Locate the cell with the specified text and output its [x, y] center coordinate. 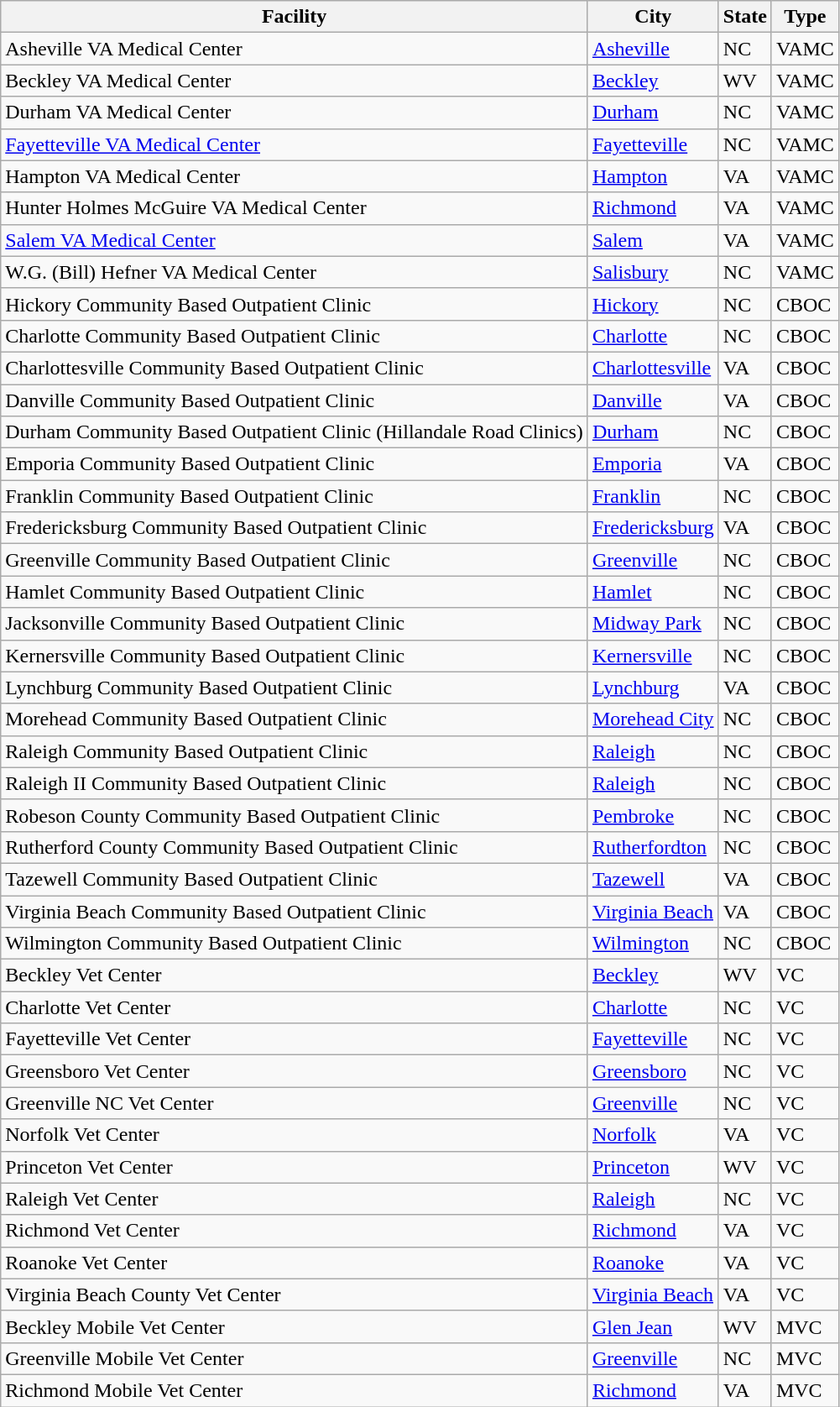
Greenville Community Based Outpatient Clinic [295, 560]
Tazewell Community Based Outpatient Clinic [295, 879]
Rutherfordton [653, 847]
Hampton VA Medical Center [295, 176]
Charlottesville [653, 368]
Danville Community Based Outpatient Clinic [295, 400]
Salem [653, 240]
Fredericksburg Community Based Outpatient Clinic [295, 528]
Beckley Mobile Vet Center [295, 1326]
Princeton [653, 1167]
Raleigh Community Based Outpatient Clinic [295, 751]
Fayetteville Vet Center [295, 1039]
Danville [653, 400]
Type [805, 17]
Beckley VA Medical Center [295, 81]
Beckley Vet Center [295, 975]
Hickory Community Based Outpatient Clinic [295, 304]
Greensboro Vet Center [295, 1071]
Durham Community Based Outpatient Clinic (Hillandale Road Clinics) [295, 432]
Charlotte Vet Center [295, 1007]
Emporia Community Based Outpatient Clinic [295, 464]
Jacksonville Community Based Outpatient Clinic [295, 624]
Raleigh Vet Center [295, 1199]
City [653, 17]
Wilmington Community Based Outpatient Clinic [295, 944]
Durham VA Medical Center [295, 112]
Rutherford County Community Based Outpatient Clinic [295, 847]
Morehead City [653, 719]
Midway Park [653, 624]
Salem VA Medical Center [295, 240]
W.G. (Bill) Hefner VA Medical Center [295, 272]
Facility [295, 17]
Asheville VA Medical Center [295, 49]
Greenville Mobile Vet Center [295, 1358]
Kernersville [653, 656]
Virginia Beach Community Based Outpatient Clinic [295, 911]
Richmond Vet Center [295, 1231]
Hampton [653, 176]
Greenville NC Vet Center [295, 1103]
Emporia [653, 464]
Virginia Beach County Vet Center [295, 1295]
Fredericksburg [653, 528]
Richmond Mobile Vet Center [295, 1390]
Kernersville Community Based Outpatient Clinic [295, 656]
Asheville [653, 49]
Raleigh II Community Based Outpatient Clinic [295, 783]
Fayetteville VA Medical Center [295, 144]
State [745, 17]
Hamlet Community Based Outpatient Clinic [295, 592]
Pembroke [653, 815]
Charlotte Community Based Outpatient Clinic [295, 336]
Salisbury [653, 272]
Lynchburg Community Based Outpatient Clinic [295, 688]
Robeson County Community Based Outpatient Clinic [295, 815]
Lynchburg [653, 688]
Princeton Vet Center [295, 1167]
Franklin Community Based Outpatient Clinic [295, 496]
Greensboro [653, 1071]
Wilmington [653, 944]
Morehead Community Based Outpatient Clinic [295, 719]
Franklin [653, 496]
Charlottesville Community Based Outpatient Clinic [295, 368]
Roanoke [653, 1263]
Roanoke Vet Center [295, 1263]
Norfolk [653, 1135]
Tazewell [653, 879]
Hamlet [653, 592]
Norfolk Vet Center [295, 1135]
Glen Jean [653, 1326]
Hunter Holmes McGuire VA Medical Center [295, 208]
Hickory [653, 304]
